Search for the cell housing the specified text and yield its (X, Y) center coordinate. 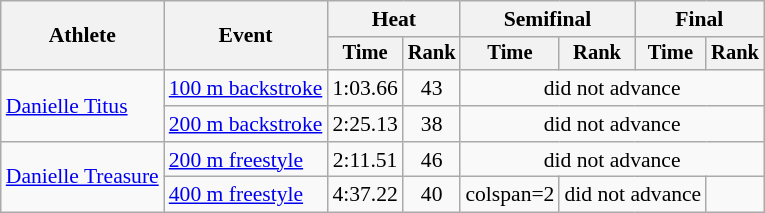
Semifinal (547, 19)
43 (432, 88)
200 m backstroke (246, 124)
colspan=2 (510, 195)
2:25.13 (364, 124)
Athlete (82, 36)
46 (432, 160)
1:03.66 (364, 88)
Final (700, 19)
4:37.22 (364, 195)
40 (432, 195)
2:11.51 (364, 160)
100 m backstroke (246, 88)
400 m freestyle (246, 195)
Danielle Titus (82, 106)
Danielle Treasure (82, 178)
38 (432, 124)
Event (246, 36)
Heat (394, 19)
200 m freestyle (246, 160)
